Scan for the cell matching the given text and deliver its [x, y] coordinate at center. 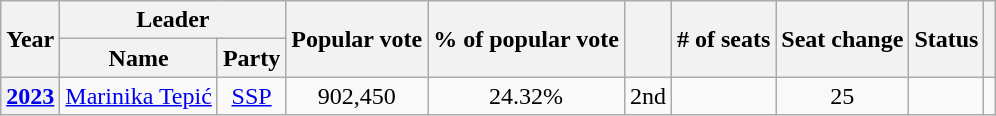
24.32% [526, 96]
% of popular vote [526, 39]
Status [946, 39]
25 [842, 96]
# of seats [723, 39]
SSP [251, 96]
Popular vote [357, 39]
902,450 [357, 96]
Party [251, 58]
2nd [648, 96]
2023 [30, 96]
Marinika Tepić [139, 96]
Seat change [842, 39]
Leader [173, 20]
Name [139, 58]
Year [30, 39]
